Pinpoint the cell where the given text exists, returning its (X, Y) midpoint coordinate. 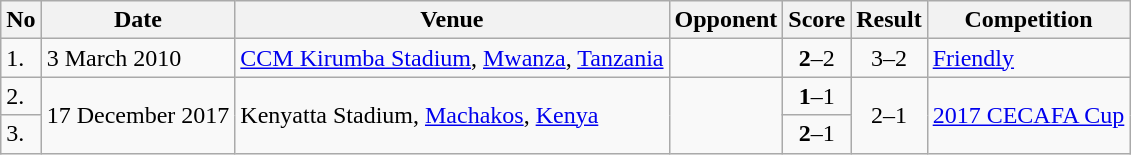
No (21, 20)
Result (889, 20)
3–2 (889, 58)
Friendly (1028, 58)
1. (21, 58)
Opponent (726, 20)
CCM Kirumba Stadium, Mwanza, Tanzania (452, 58)
2017 CECAFA Cup (1028, 115)
Venue (452, 20)
Score (817, 20)
Kenyatta Stadium, Machakos, Kenya (452, 115)
Date (138, 20)
2. (21, 96)
1–1 (817, 96)
3. (21, 134)
2–2 (817, 58)
Competition (1028, 20)
17 December 2017 (138, 115)
3 March 2010 (138, 58)
